Detect which cell encompasses the target text, then output its (x, y) center coordinate. 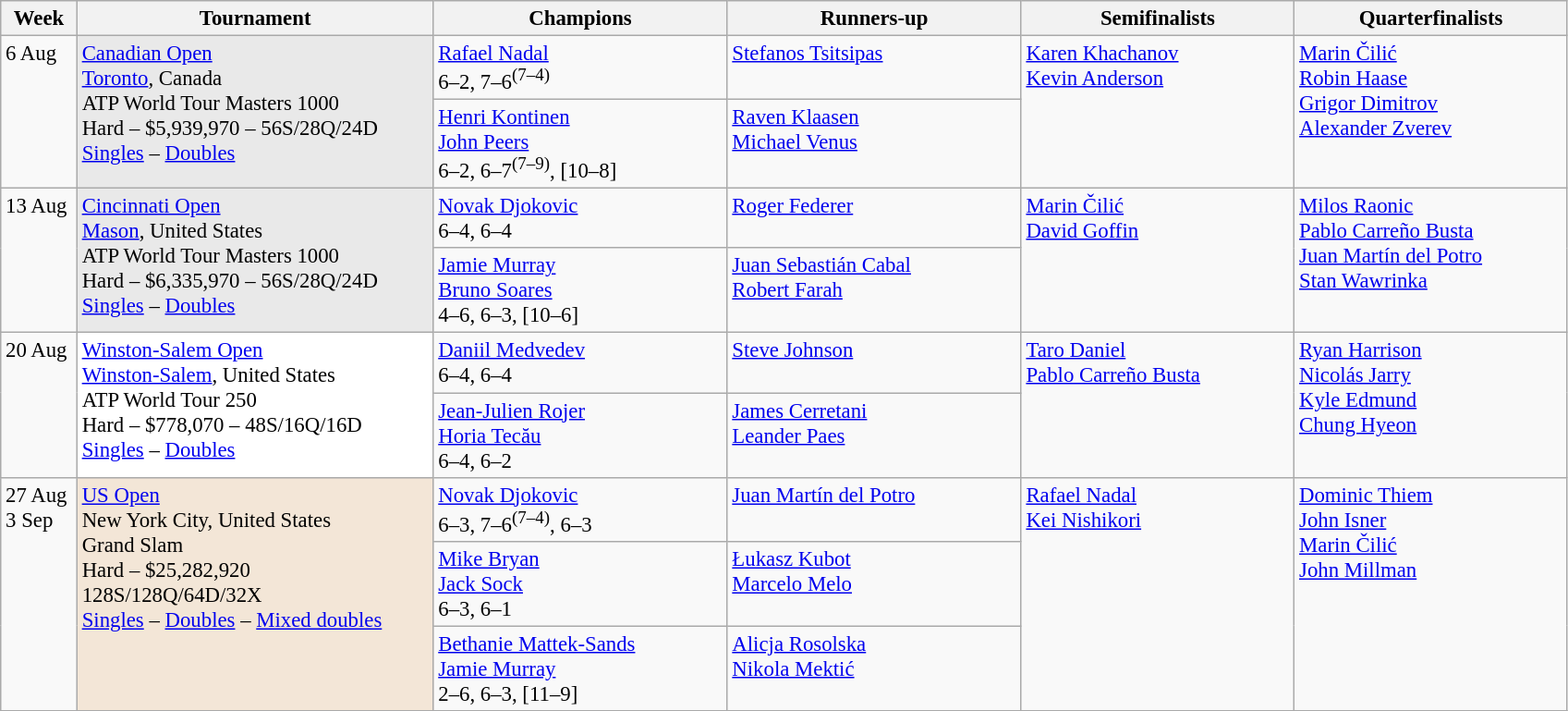
20 Aug (39, 405)
Raven Klaasen Michael Venus (874, 144)
Henri Kontinen John Peers6–2, 6–7(7–9), [10–8] (580, 144)
6 Aug (39, 113)
Steve Johnson (874, 362)
27 Aug3 Sep (39, 594)
Daniil Medvedev6–4, 6–4 (580, 362)
Champions (580, 18)
Canadian Open Toronto, Canada ATP World Tour Masters 1000Hard – $5,939,970 – 56S/28Q/24DSingles – Doubles (255, 113)
Roger Federer (874, 218)
Bethanie Mattek-Sands Jamie Murray2–6, 6–3, [11–9] (580, 668)
Novak Djokovic6–4, 6–4 (580, 218)
Juan Sebastián Cabal Robert Farah (874, 290)
Mike Bryan Jack Sock6–3, 6–1 (580, 583)
Novak Djokovic6–3, 7–6(7–4), 6–3 (580, 509)
Alicja Rosolska Nikola Mektić (874, 668)
Dominic Thiem John Isner Marin Čilić John Millman (1431, 594)
Marin Čilić David Goffin (1158, 261)
Stefanos Tsitsipas (874, 68)
Semifinalists (1158, 18)
Łukasz Kubot Marcelo Melo (874, 583)
Jean-Julien Rojer Horia Tecău6–4, 6–2 (580, 435)
Milos Raonic Pablo Carreño Busta Juan Martín del Potro Stan Wawrinka (1431, 261)
Taro Daniel Pablo Carreño Busta (1158, 405)
Juan Martín del Potro (874, 509)
Tournament (255, 18)
Marin Čilić Robin Haase Grigor Dimitrov Alexander Zverev (1431, 113)
James Cerretani Leander Paes (874, 435)
Ryan Harrison Nicolás Jarry Kyle Edmund Chung Hyeon (1431, 405)
Rafael Nadal Kei Nishikori (1158, 594)
Cincinnati Open Mason, United States ATP World Tour Masters 1000Hard – $6,335,970 – 56S/28Q/24DSingles – Doubles (255, 261)
13 Aug (39, 261)
Winston-Salem Open Winston-Salem, United States ATP World Tour 250 Hard – $778,070 – 48S/16Q/16DSingles – Doubles (255, 405)
Runners-up (874, 18)
US Open New York City, United StatesGrand SlamHard – $25,282,920128S/128Q/64D/32XSingles – Doubles – Mixed doubles (255, 594)
Rafael Nadal6–2, 7–6(7–4) (580, 68)
Karen Khachanov Kevin Anderson (1158, 113)
Jamie Murray Bruno Soares4–6, 6–3, [10–6] (580, 290)
Quarterfinalists (1431, 18)
Week (39, 18)
